Find where the given text appears and provide that cell's center as (x, y) coordinate. 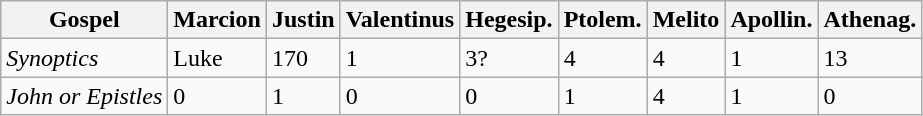
Ptolem. (602, 20)
Synoptics (84, 58)
3? (509, 58)
Justin (303, 20)
Gospel (84, 20)
John or Epistles (84, 96)
Apollin. (772, 20)
Marcion (218, 20)
170 (303, 58)
Hegesip. (509, 20)
Melito (686, 20)
Luke (218, 58)
Athenag. (870, 20)
Valentinus (400, 20)
13 (870, 58)
